Capture the cell that displays the provided text and extract its (X, Y) central coordinate. 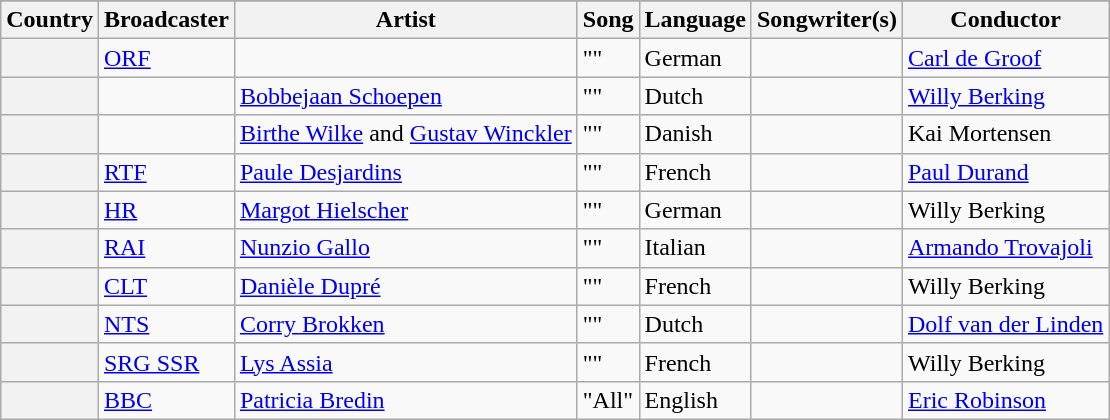
Birthe Wilke and Gustav Winckler (406, 134)
Conductor (1005, 20)
Armando Trovajoli (1005, 248)
Paul Durand (1005, 172)
Corry Brokken (406, 324)
English (695, 400)
Danièle Dupré (406, 286)
Italian (695, 248)
Lys Assia (406, 362)
Country (50, 20)
Kai Mortensen (1005, 134)
"All" (608, 400)
Songwriter(s) (826, 20)
Eric Robinson (1005, 400)
CLT (166, 286)
Nunzio Gallo (406, 248)
Carl de Groof (1005, 58)
Danish (695, 134)
Dolf van der Linden (1005, 324)
Paule Desjardins (406, 172)
Broadcaster (166, 20)
Artist (406, 20)
Bobbejaan Schoepen (406, 96)
RTF (166, 172)
Margot Hielscher (406, 210)
Language (695, 20)
SRG SSR (166, 362)
ORF (166, 58)
Patricia Bredin (406, 400)
HR (166, 210)
RAI (166, 248)
Song (608, 20)
NTS (166, 324)
BBC (166, 400)
